Return the (X, Y) coordinate for the center point of the cell that contains the specified text.  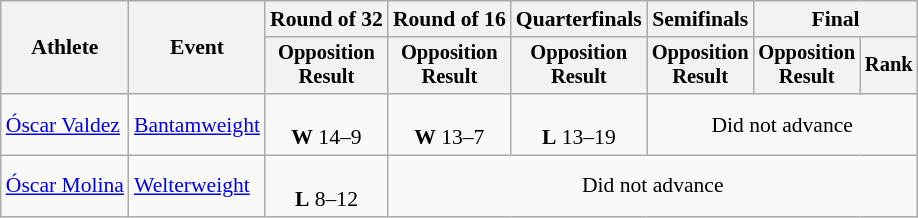
Athlete (65, 48)
Final (835, 19)
Round of 32 (326, 19)
Welterweight (197, 186)
W 13–7 (450, 124)
Óscar Molina (65, 186)
Rank (889, 66)
Quarterfinals (579, 19)
L 13–19 (579, 124)
Semifinals (700, 19)
Event (197, 48)
Óscar Valdez (65, 124)
Round of 16 (450, 19)
Bantamweight (197, 124)
W 14–9 (326, 124)
L 8–12 (326, 186)
